Search for the cell housing the specified text and yield its (X, Y) center coordinate. 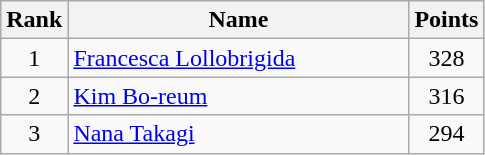
3 (34, 134)
2 (34, 96)
Rank (34, 20)
294 (446, 134)
1 (34, 58)
Kim Bo-reum (238, 96)
Points (446, 20)
Francesca Lollobrigida (238, 58)
316 (446, 96)
Nana Takagi (238, 134)
Name (238, 20)
328 (446, 58)
